From the cell containing the given text, extract its center point as (X, Y) coordinate. 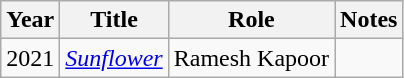
Title (114, 20)
Year (30, 20)
Ramesh Kapoor (251, 58)
2021 (30, 58)
Sunflower (114, 58)
Role (251, 20)
Notes (369, 20)
